For the text-containing cell, return its midpoint in (x, y) coordinate format. 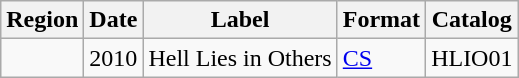
2010 (114, 58)
Region (42, 20)
CS (381, 58)
Format (381, 20)
HLIO01 (472, 58)
Date (114, 20)
Catalog (472, 20)
Hell Lies in Others (240, 58)
Label (240, 20)
